Return the [x, y] coordinate for the center point of the cell that contains the specified text.  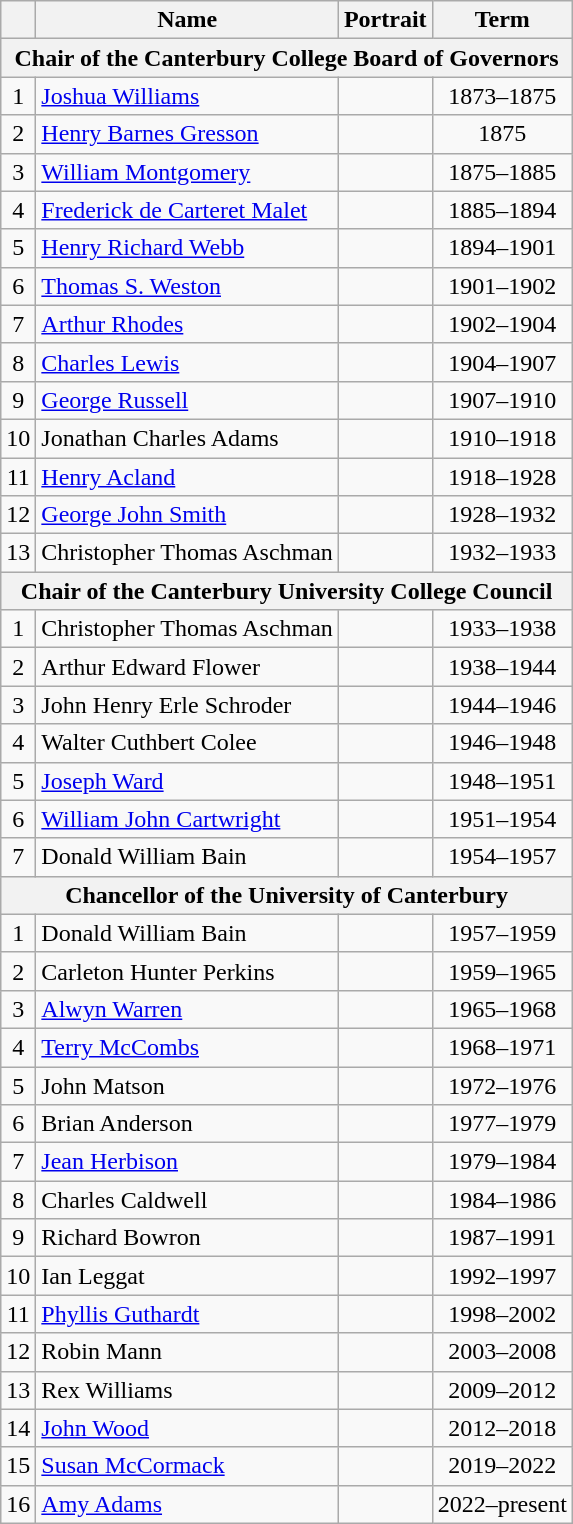
John Wood [188, 1428]
1957–1959 [502, 933]
John Matson [188, 1085]
Charles Caldwell [188, 1200]
Terry McCombs [188, 1047]
Chair of the Canterbury University College Council [287, 591]
1954–1957 [502, 857]
Arthur Rhodes [188, 324]
Walter Cuthbert Colee [188, 743]
Portrait [385, 20]
1885–1894 [502, 210]
1984–1986 [502, 1200]
1948–1951 [502, 781]
Robin Mann [188, 1352]
Arthur Edward Flower [188, 667]
15 [18, 1466]
2012–2018 [502, 1428]
Chancellor of the University of Canterbury [287, 895]
1933–1938 [502, 629]
1907–1910 [502, 400]
1901–1902 [502, 286]
1977–1979 [502, 1124]
2003–2008 [502, 1352]
Frederick de Carteret Malet [188, 210]
1875–1885 [502, 172]
William John Cartwright [188, 819]
14 [18, 1428]
Name [188, 20]
Joseph Ward [188, 781]
1965–1968 [502, 1009]
1951–1954 [502, 819]
Charles Lewis [188, 362]
1873–1875 [502, 96]
1928–1932 [502, 515]
2022–present [502, 1504]
Henry Barnes Gresson [188, 134]
1959–1965 [502, 971]
2009–2012 [502, 1390]
Brian Anderson [188, 1124]
Rex Williams [188, 1390]
1932–1933 [502, 553]
Joshua Williams [188, 96]
1902–1904 [502, 324]
1946–1948 [502, 743]
Alwyn Warren [188, 1009]
William Montgomery [188, 172]
Richard Bowron [188, 1238]
Term [502, 20]
1972–1976 [502, 1085]
1938–1944 [502, 667]
1998–2002 [502, 1314]
1944–1946 [502, 705]
Susan McCormack [188, 1466]
1894–1901 [502, 248]
1904–1907 [502, 362]
Jonathan Charles Adams [188, 438]
Amy Adams [188, 1504]
Phyllis Guthardt [188, 1314]
1979–1984 [502, 1162]
George Russell [188, 400]
2019–2022 [502, 1466]
Carleton Hunter Perkins [188, 971]
Thomas S. Weston [188, 286]
16 [18, 1504]
1987–1991 [502, 1238]
1992–1997 [502, 1276]
Henry Acland [188, 477]
Chair of the Canterbury College Board of Governors [287, 58]
1968–1971 [502, 1047]
1910–1918 [502, 438]
Henry Richard Webb [188, 248]
Jean Herbison [188, 1162]
1875 [502, 134]
John Henry Erle Schroder [188, 705]
Ian Leggat [188, 1276]
George John Smith [188, 515]
1918–1928 [502, 477]
